Scan for the cell matching the given text and deliver its (X, Y) coordinate at center. 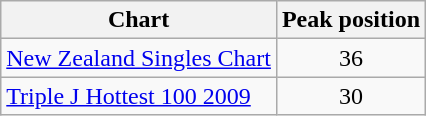
Peak position (350, 20)
New Zealand Singles Chart (139, 58)
36 (350, 58)
Chart (139, 20)
30 (350, 96)
Triple J Hottest 100 2009 (139, 96)
